Search for the cell housing the specified text and yield its [X, Y] center coordinate. 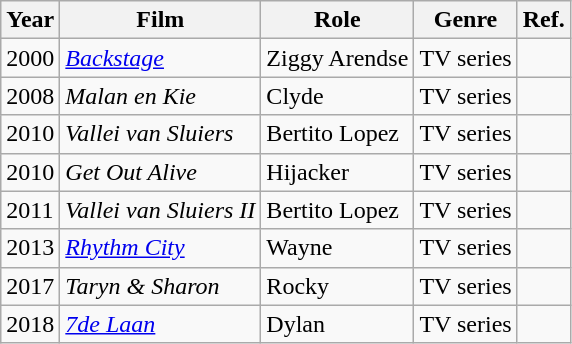
Year [30, 20]
Vallei van Sluiers [160, 134]
Wayne [338, 248]
2008 [30, 96]
Backstage [160, 58]
Ref. [544, 20]
Taryn & Sharon [160, 286]
7de Laan [160, 324]
2013 [30, 248]
Malan en Kie [160, 96]
2000 [30, 58]
Rocky [338, 286]
Rhythm City [160, 248]
Hijacker [338, 172]
Genre [466, 20]
Vallei van Sluiers II [160, 210]
2017 [30, 286]
2011 [30, 210]
Role [338, 20]
Film [160, 20]
Dylan [338, 324]
Clyde [338, 96]
Get Out Alive [160, 172]
2018 [30, 324]
Ziggy Arendse [338, 58]
